From the cell containing the given text, extract its center point as (X, Y) coordinate. 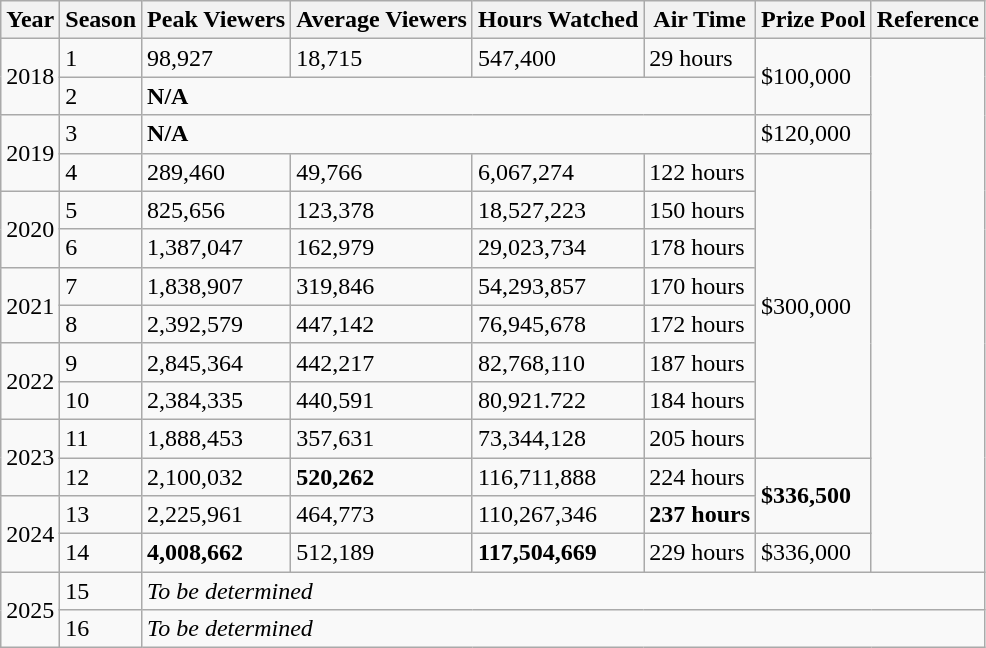
2020 (30, 229)
172 hours (700, 324)
2018 (30, 77)
2023 (30, 457)
80,921.722 (558, 400)
2022 (30, 381)
123,378 (382, 210)
3 (101, 134)
98,927 (216, 58)
49,766 (382, 172)
Reference (928, 20)
29 hours (700, 58)
29,023,734 (558, 248)
2024 (30, 534)
2,225,961 (216, 515)
11 (101, 438)
$300,000 (814, 305)
$336,500 (814, 496)
12 (101, 477)
170 hours (700, 286)
5 (101, 210)
289,460 (216, 172)
547,400 (558, 58)
205 hours (700, 438)
237 hours (700, 515)
76,945,678 (558, 324)
Prize Pool (814, 20)
$100,000 (814, 77)
2,845,364 (216, 362)
2019 (30, 153)
4,008,662 (216, 553)
442,217 (382, 362)
229 hours (700, 553)
Average Viewers (382, 20)
2,392,579 (216, 324)
9 (101, 362)
117,504,669 (558, 553)
2,384,335 (216, 400)
Hours Watched (558, 20)
73,344,128 (558, 438)
1,838,907 (216, 286)
10 (101, 400)
2021 (30, 305)
6 (101, 248)
8 (101, 324)
116,711,888 (558, 477)
150 hours (700, 210)
110,267,346 (558, 515)
7 (101, 286)
1,387,047 (216, 248)
184 hours (700, 400)
178 hours (700, 248)
16 (101, 629)
2025 (30, 610)
Peak Viewers (216, 20)
$336,000 (814, 553)
520,262 (382, 477)
4 (101, 172)
825,656 (216, 210)
2,100,032 (216, 477)
18,715 (382, 58)
464,773 (382, 515)
1,888,453 (216, 438)
187 hours (700, 362)
447,142 (382, 324)
13 (101, 515)
512,189 (382, 553)
440,591 (382, 400)
6,067,274 (558, 172)
Air Time (700, 20)
$120,000 (814, 134)
15 (101, 591)
54,293,857 (558, 286)
319,846 (382, 286)
162,979 (382, 248)
14 (101, 553)
18,527,223 (558, 210)
2 (101, 96)
122 hours (700, 172)
Season (101, 20)
82,768,110 (558, 362)
1 (101, 58)
Year (30, 20)
357,631 (382, 438)
224 hours (700, 477)
